Pinpoint the cell where the given text exists, returning its (X, Y) midpoint coordinate. 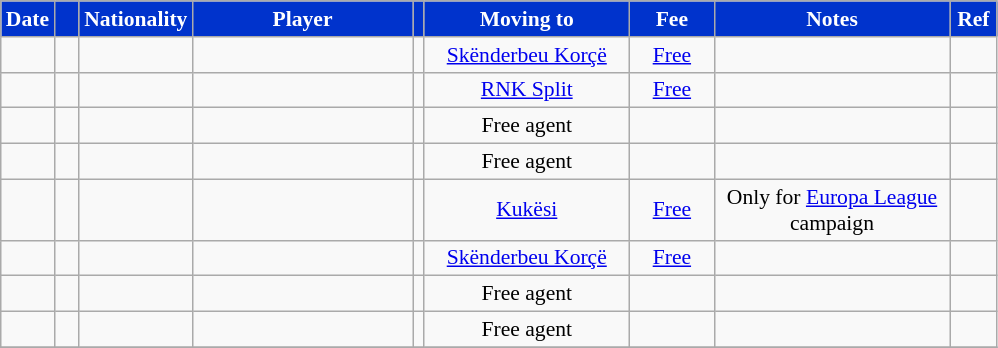
Player (302, 19)
Kukësi (526, 210)
Moving to (526, 19)
RNK Split (526, 90)
Ref (974, 19)
Date (28, 19)
Notes (832, 19)
Only for Europa League campaign (832, 210)
Fee (672, 19)
Nationality (136, 19)
